Capture the cell that displays the provided text and extract its (X, Y) central coordinate. 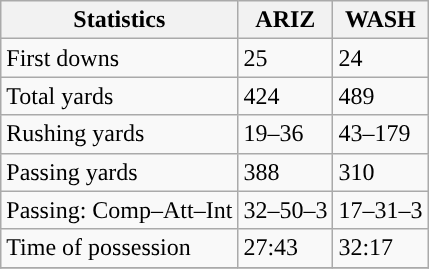
First downs (120, 58)
24 (380, 58)
424 (286, 96)
25 (286, 58)
Passing: Comp–Att–Int (120, 210)
388 (286, 172)
32–50–3 (286, 210)
43–179 (380, 134)
17–31–3 (380, 210)
WASH (380, 20)
ARIZ (286, 20)
27:43 (286, 248)
310 (380, 172)
32:17 (380, 248)
Passing yards (120, 172)
Statistics (120, 20)
Rushing yards (120, 134)
Total yards (120, 96)
Time of possession (120, 248)
19–36 (286, 134)
489 (380, 96)
